Extract the (X, Y) coordinate from the center of the cell holding the provided text.  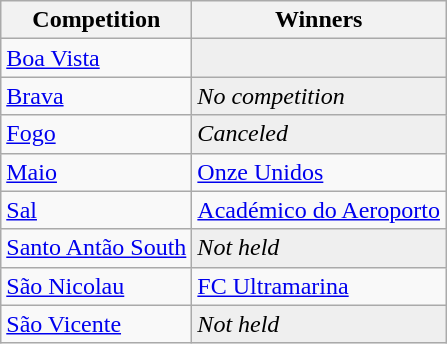
Winners (319, 20)
Fogo (96, 134)
Brava (96, 96)
Canceled (319, 134)
São Nicolau (96, 286)
Competition (96, 20)
São Vicente (96, 324)
Maio (96, 172)
FC Ultramarina (319, 286)
Santo Antão South (96, 248)
Sal (96, 210)
Boa Vista (96, 58)
Académico do Aeroporto (319, 210)
No competition (319, 96)
Onze Unidos (319, 172)
